Return the (x, y) coordinate for the center point of the cell that contains the specified text.  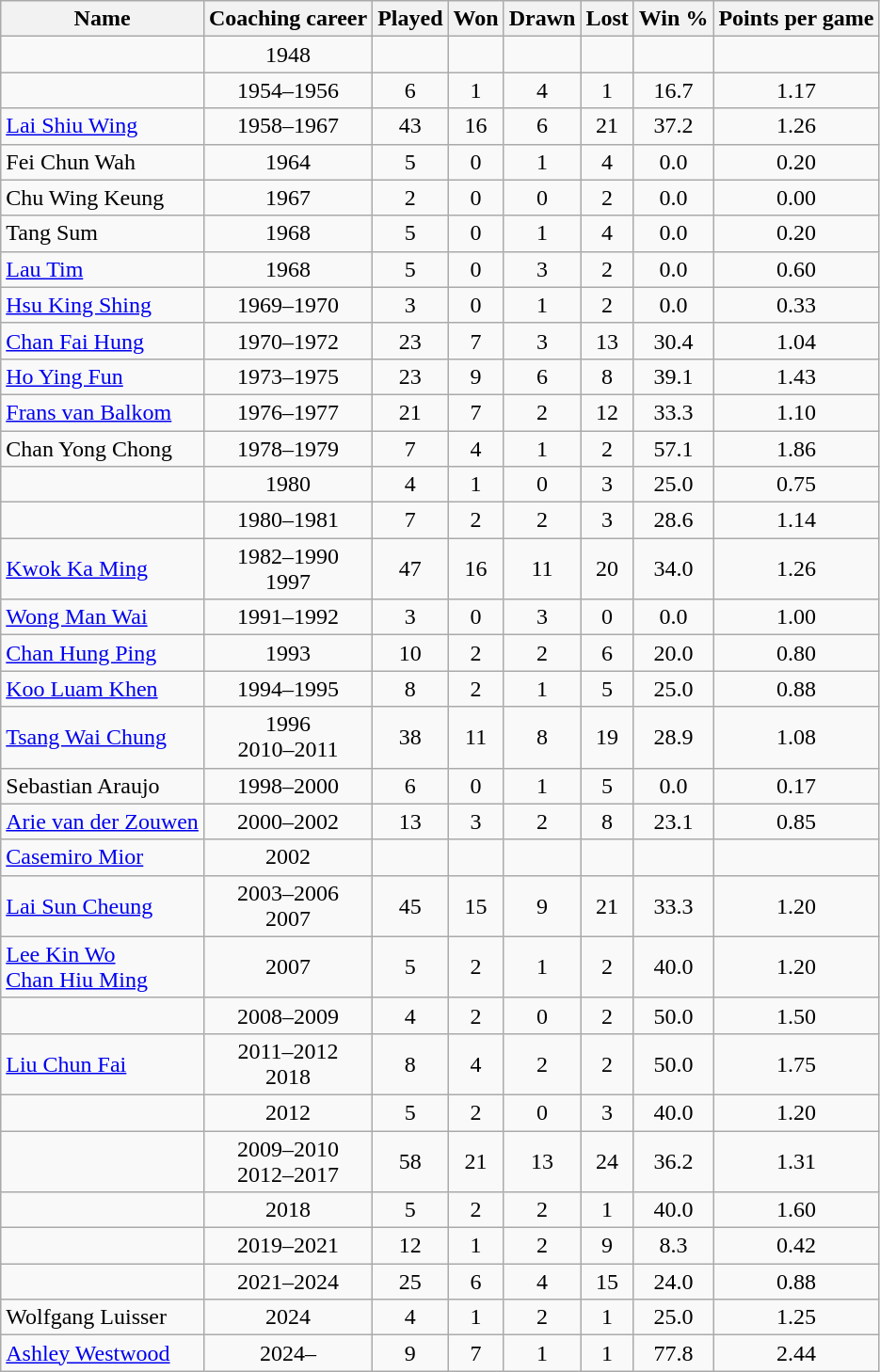
1969–1970 (288, 305)
Name (103, 19)
1991–1992 (288, 617)
Fei Chun Wah (103, 162)
Lai Sun Cheung (103, 905)
1993 (288, 653)
2000–2002 (288, 822)
1.04 (796, 341)
1954–1956 (288, 90)
Ho Ying Fun (103, 376)
Ashley Westwood (103, 1353)
1.25 (796, 1317)
2024 (288, 1317)
Chan Hung Ping (103, 653)
Wong Man Wai (103, 617)
38 (410, 738)
Chu Wing Keung (103, 198)
Kwok Ka Ming (103, 568)
0.17 (796, 786)
1.60 (796, 1210)
37.2 (674, 126)
1973–1975 (288, 376)
Played (410, 19)
1.10 (796, 412)
19962010–2011 (288, 738)
Lee Kin Wo Chan Hiu Ming (103, 967)
34.0 (674, 568)
1998–2000 (288, 786)
10 (410, 653)
Chan Yong Chong (103, 449)
Frans van Balkom (103, 412)
1980–1981 (288, 520)
43 (410, 126)
1.17 (796, 90)
1982–19901997 (288, 568)
2002 (288, 857)
2003–20062007 (288, 905)
0.75 (796, 485)
0.60 (796, 269)
77.8 (674, 1353)
2.44 (796, 1353)
Hsu King Shing (103, 305)
39.1 (674, 376)
1994–1995 (288, 689)
Tsang Wai Chung (103, 738)
Chan Fai Hung (103, 341)
0.42 (796, 1246)
Wolfgang Luisser (103, 1317)
2012 (288, 1112)
47 (410, 568)
36.2 (674, 1161)
58 (410, 1161)
45 (410, 905)
Tang Sum (103, 233)
2009–20102012–2017 (288, 1161)
8.3 (674, 1246)
Coaching career (288, 19)
25 (410, 1282)
1976–1977 (288, 412)
2011–20122018 (288, 1063)
Casemiro Mior (103, 857)
28.9 (674, 738)
24 (607, 1161)
28.6 (674, 520)
Liu Chun Fai (103, 1063)
1964 (288, 162)
Arie van der Zouwen (103, 822)
0.00 (796, 198)
20.0 (674, 653)
1.14 (796, 520)
2019–2021 (288, 1246)
Koo Luam Khen (103, 689)
2024– (288, 1353)
2021–2024 (288, 1282)
Points per game (796, 19)
1948 (288, 55)
Lau Tim (103, 269)
0.33 (796, 305)
1980 (288, 485)
20 (607, 568)
1.50 (796, 1015)
16.7 (674, 90)
Lai Shiu Wing (103, 126)
24.0 (674, 1282)
Drawn (542, 19)
1958–1967 (288, 126)
2018 (288, 1210)
Won (476, 19)
1.31 (796, 1161)
30.4 (674, 341)
Lost (607, 19)
1.86 (796, 449)
Sebastian Araujo (103, 786)
57.1 (674, 449)
1978–1979 (288, 449)
19 (607, 738)
1.75 (796, 1063)
0.85 (796, 822)
1970–1972 (288, 341)
1967 (288, 198)
1.00 (796, 617)
23.1 (674, 822)
2007 (288, 967)
2008–2009 (288, 1015)
Win % (674, 19)
1.43 (796, 376)
0.80 (796, 653)
1.08 (796, 738)
